Provide the [x, y] coordinate of the cell's center where the given text is located.  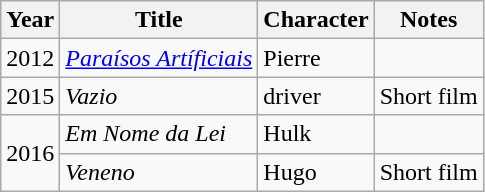
2015 [30, 96]
Hugo [316, 172]
Title [159, 20]
Pierre [316, 58]
Vazio [159, 96]
Veneno [159, 172]
Paraísos Artíficiais [159, 58]
2016 [30, 153]
driver [316, 96]
Em Nome da Lei [159, 134]
Hulk [316, 134]
Character [316, 20]
2012 [30, 58]
Year [30, 20]
Notes [428, 20]
